For the text-containing cell, return its midpoint in (x, y) coordinate format. 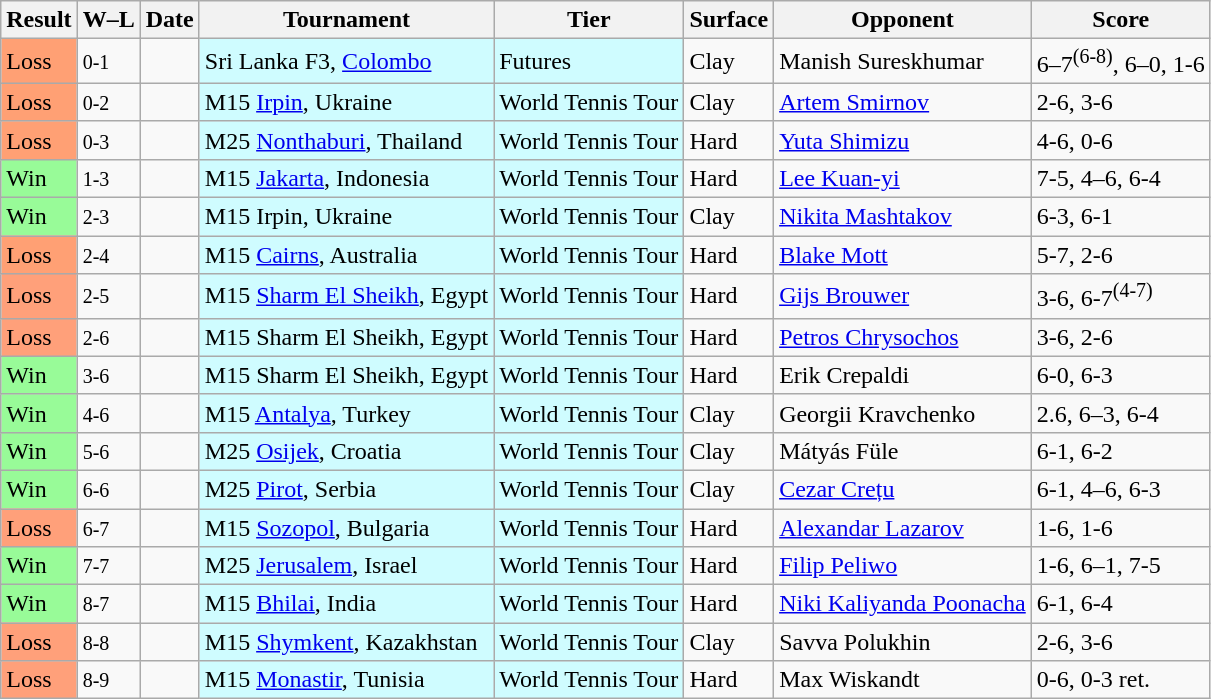
2-5 (108, 296)
Result (39, 20)
Max Wiskandt (903, 680)
Blake Mott (903, 255)
M15 Sozopol, Bulgaria (346, 528)
6-0, 6-3 (1120, 375)
6-3, 6-1 (1120, 217)
Georgii Kravchenko (903, 413)
1-3 (108, 178)
Cezar Crețu (903, 489)
Opponent (903, 20)
8-7 (108, 604)
3-6, 6-7(4-7) (1120, 296)
0-2 (108, 102)
Sri Lanka F3, Colombo (346, 62)
M25 Nonthaburi, Thailand (346, 140)
Gijs Brouwer (903, 296)
8-8 (108, 642)
M25 Pirot, Serbia (346, 489)
6–7(6-8), 6–0, 1-6 (1120, 62)
Filip Peliwo (903, 566)
Tournament (346, 20)
Niki Kaliyanda Poonacha (903, 604)
W–L (108, 20)
M15 Monastir, Tunisia (346, 680)
4-6 (108, 413)
2-3 (108, 217)
Alexandar Lazarov (903, 528)
3-6 (108, 375)
6-1, 6-4 (1120, 604)
Yuta Shimizu (903, 140)
Erik Crepaldi (903, 375)
M15 Shymkent, Kazakhstan (346, 642)
1-6, 6–1, 7-5 (1120, 566)
Surface (729, 20)
8-9 (108, 680)
2.6, 6–3, 6-4 (1120, 413)
M15 Cairns, Australia (346, 255)
7-5, 4–6, 6-4 (1120, 178)
6-1, 6-2 (1120, 451)
Manish Sureskhumar (903, 62)
Lee Kuan-yi (903, 178)
Date (170, 20)
0-6, 0-3 ret. (1120, 680)
Futures (589, 62)
Score (1120, 20)
M25 Osijek, Croatia (346, 451)
Savva Polukhin (903, 642)
2-6 (108, 337)
6-6 (108, 489)
6-7 (108, 528)
M15 Antalya, Turkey (346, 413)
Petros Chrysochos (903, 337)
3-6, 2-6 (1120, 337)
1-6, 1-6 (1120, 528)
M25 Jerusalem, Israel (346, 566)
M15 Jakarta, Indonesia (346, 178)
Artem Smirnov (903, 102)
5-6 (108, 451)
4-6, 0-6 (1120, 140)
7-7 (108, 566)
0-1 (108, 62)
Nikita Mashtakov (903, 217)
Tier (589, 20)
2-4 (108, 255)
6-1, 4–6, 6-3 (1120, 489)
Mátyás Füle (903, 451)
5-7, 2-6 (1120, 255)
0-3 (108, 140)
M15 Bhilai, India (346, 604)
